Pinpoint the cell where the given text exists, returning its (x, y) midpoint coordinate. 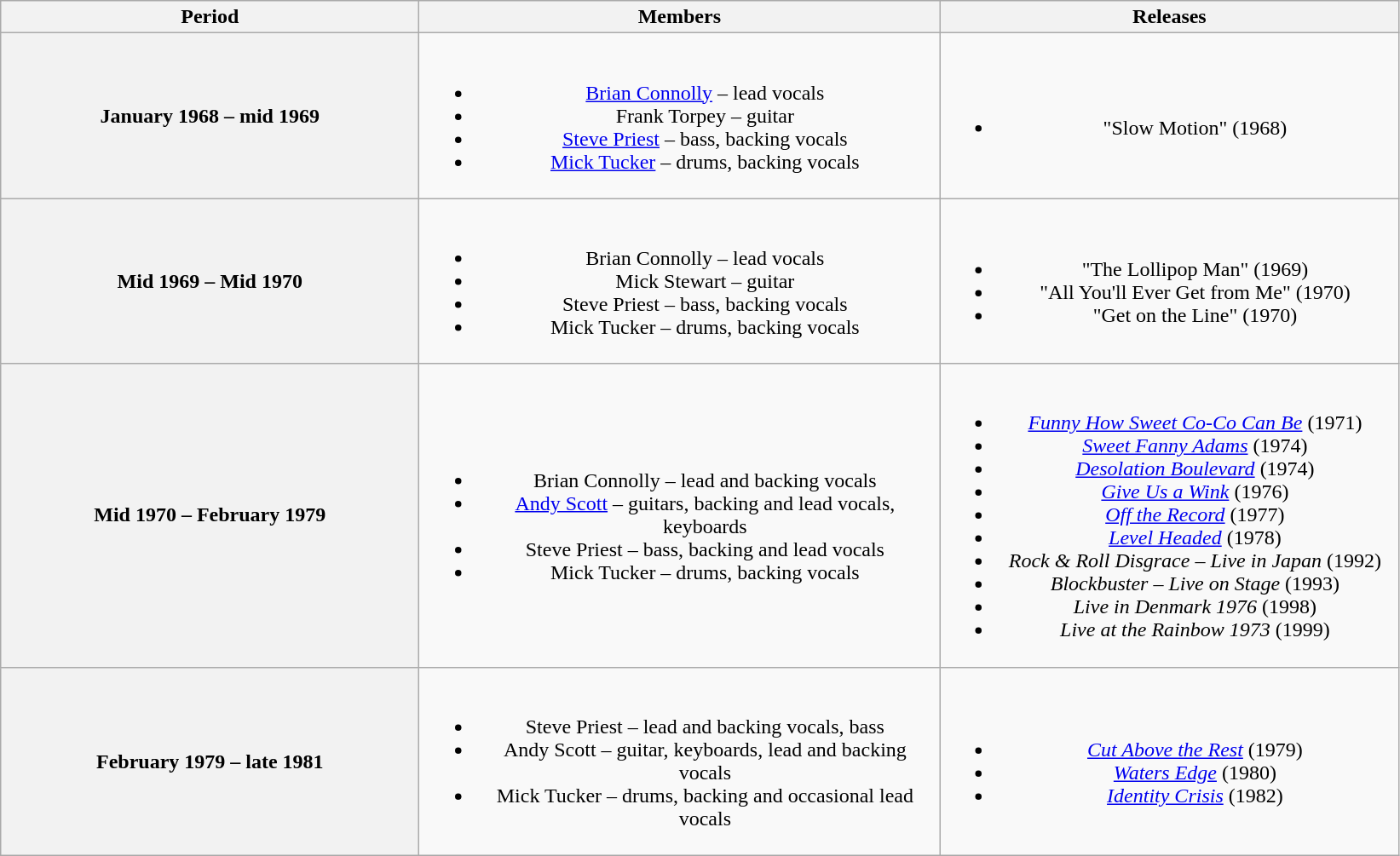
Brian Connolly – lead vocalsMick Stewart – guitarSteve Priest – bass, backing vocalsMick Tucker – drums, backing vocals (680, 281)
"The Lollipop Man" (1969)"All You'll Ever Get from Me" (1970)"Get on the Line" (1970) (1169, 281)
Mid 1969 – Mid 1970 (210, 281)
February 1979 – late 1981 (210, 761)
Period (210, 17)
January 1968 – mid 1969 (210, 116)
Members (680, 17)
Brian Connolly – lead vocalsFrank Torpey – guitarSteve Priest – bass, backing vocalsMick Tucker – drums, backing vocals (680, 116)
Cut Above the Rest (1979)Waters Edge (1980)Identity Crisis (1982) (1169, 761)
Releases (1169, 17)
Mid 1970 – February 1979 (210, 515)
"Slow Motion" (1968) (1169, 116)
